Search for the cell housing the specified text and yield its (X, Y) center coordinate. 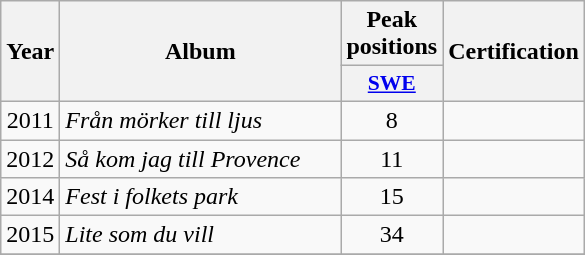
2014 (30, 197)
2015 (30, 235)
Peak positions (392, 34)
Certification (514, 52)
SWE (392, 84)
Från mörker till ljus (200, 120)
Lite som du vill (200, 235)
Fest i folkets park (200, 197)
8 (392, 120)
Så kom jag till Provence (200, 159)
11 (392, 159)
Year (30, 52)
34 (392, 235)
Album (200, 52)
2011 (30, 120)
15 (392, 197)
2012 (30, 159)
